Locate the cell with the specified text and output its [x, y] center coordinate. 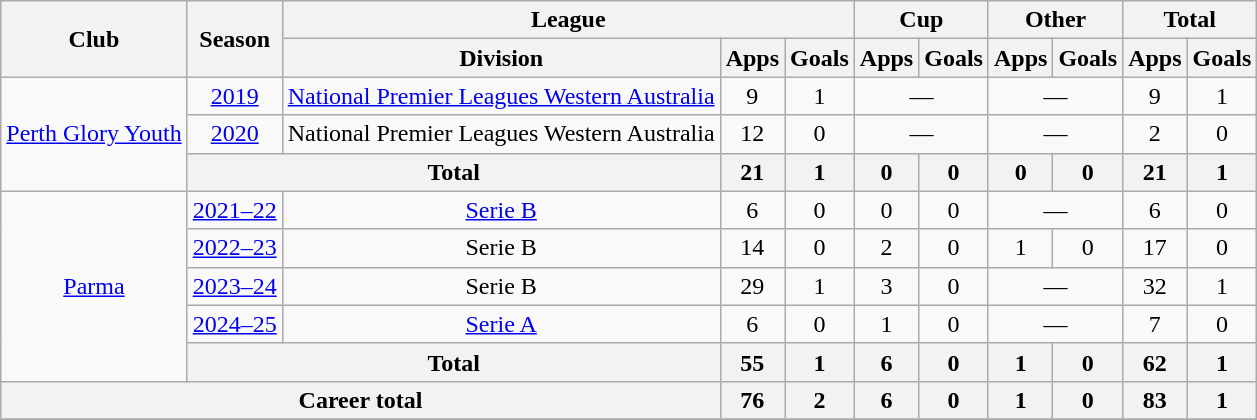
2022–23 [234, 248]
7 [1155, 324]
Cup [921, 20]
Parma [94, 286]
32 [1155, 286]
2019 [234, 96]
Career total [360, 400]
Season [234, 39]
2021–22 [234, 210]
League [568, 20]
Club [94, 39]
62 [1155, 362]
14 [752, 248]
29 [752, 286]
76 [752, 400]
17 [1155, 248]
2024–25 [234, 324]
2023–24 [234, 286]
Serie A [501, 324]
Division [501, 58]
3 [886, 286]
Other [1055, 20]
55 [752, 362]
2020 [234, 134]
83 [1155, 400]
12 [752, 134]
Perth Glory Youth [94, 134]
